Extract the [X, Y] coordinate from the center of the cell holding the provided text.  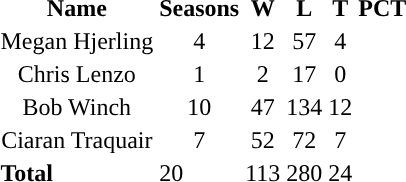
0 [340, 74]
10 [200, 107]
2 [263, 74]
1 [200, 74]
134 [304, 107]
52 [263, 140]
57 [304, 41]
17 [304, 74]
47 [263, 107]
72 [304, 140]
